From the cell containing the given text, extract its center point as [x, y] coordinate. 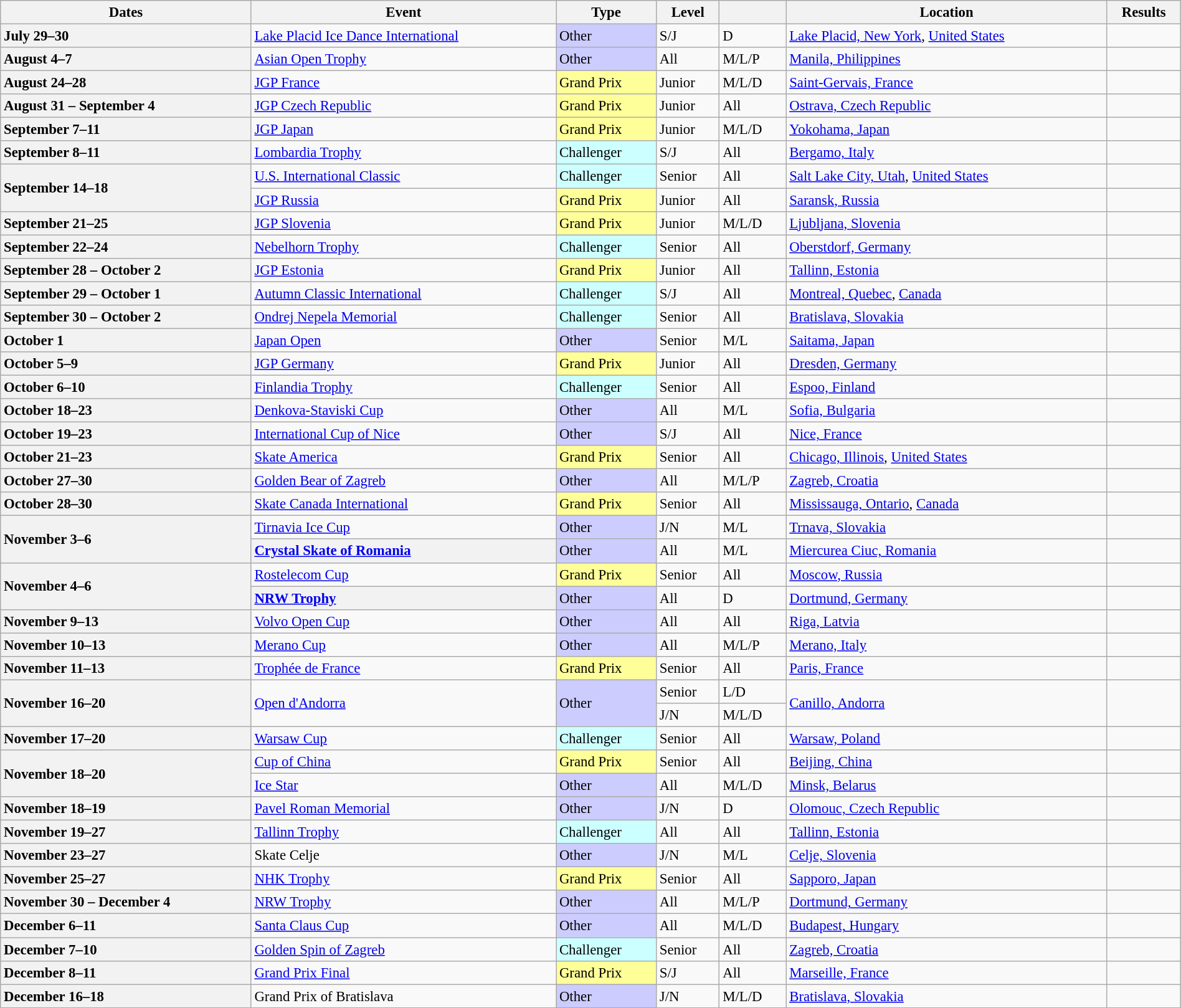
October 28–30 [126, 504]
Warsaw, Poland [947, 738]
Results [1144, 12]
Trophée de France [404, 668]
JGP Czech Republic [404, 106]
October 19–23 [126, 434]
JGP Estonia [404, 270]
Miercurea Ciuc, Romania [947, 551]
Pavel Roman Memorial [404, 809]
Yokohama, Japan [947, 130]
Autumn Classic International [404, 293]
August 24–28 [126, 83]
November 10–13 [126, 645]
September 29 – October 1 [126, 293]
Grand Prix of Bratislava [404, 996]
November 18–19 [126, 809]
November 3–6 [126, 540]
November 17–20 [126, 738]
Location [947, 12]
JGP Russia [404, 200]
Grand Prix Final [404, 972]
Merano, Italy [947, 645]
Saitama, Japan [947, 340]
Bergamo, Italy [947, 153]
Type [607, 12]
Budapest, Hungary [947, 926]
Asian Open Trophy [404, 59]
September 14–18 [126, 188]
Lake Placid Ice Dance International [404, 36]
Tirnavia Ice Cup [404, 528]
JGP Germany [404, 364]
Open d'Andorra [404, 703]
Volvo Open Cup [404, 621]
November 18–20 [126, 774]
Olomouc, Czech Republic [947, 809]
JGP Slovenia [404, 223]
Mississauga, Ontario, Canada [947, 504]
December 8–11 [126, 972]
Skate Celje [404, 855]
Ostrava, Czech Republic [947, 106]
November 9–13 [126, 621]
Riga, Latvia [947, 621]
Denkova-Staviski Cup [404, 411]
Celje, Slovenia [947, 855]
November 11–13 [126, 668]
Tallinn Trophy [404, 832]
Manila, Philippines [947, 59]
NHK Trophy [404, 879]
September 21–25 [126, 223]
Ice Star [404, 786]
November 23–27 [126, 855]
Golden Spin of Zagreb [404, 949]
Saransk, Russia [947, 200]
October 18–23 [126, 411]
JGP France [404, 83]
Sapporo, Japan [947, 879]
October 27–30 [126, 481]
September 8–11 [126, 153]
Espoo, Finland [947, 387]
Oberstdorf, Germany [947, 247]
L/D [752, 692]
November 30 – December 4 [126, 903]
Canillo, Andorra [947, 703]
October 1 [126, 340]
Beijing, China [947, 762]
Trnava, Slovakia [947, 528]
October 6–10 [126, 387]
Nebelhorn Trophy [404, 247]
International Cup of Nice [404, 434]
Rostelecom Cup [404, 574]
Level [688, 12]
Japan Open [404, 340]
Golden Bear of Zagreb [404, 481]
Saint-Gervais, France [947, 83]
JGP Japan [404, 130]
Ljubljana, Slovenia [947, 223]
Skate Canada International [404, 504]
November 16–20 [126, 703]
Warsaw Cup [404, 738]
Lake Placid, New York, United States [947, 36]
Marseille, France [947, 972]
November 19–27 [126, 832]
December 16–18 [126, 996]
Sofia, Bulgaria [947, 411]
Dresden, Germany [947, 364]
Salt Lake City, Utah, United States [947, 176]
August 4–7 [126, 59]
U.S. International Classic [404, 176]
Santa Claus Cup [404, 926]
Minsk, Belarus [947, 786]
December 6–11 [126, 926]
Finlandia Trophy [404, 387]
August 31 – September 4 [126, 106]
Ondrej Nepela Memorial [404, 317]
September 30 – October 2 [126, 317]
Montreal, Quebec, Canada [947, 293]
Merano Cup [404, 645]
Cup of China [404, 762]
November 4–6 [126, 586]
Skate America [404, 457]
Lombardia Trophy [404, 153]
September 22–24 [126, 247]
October 21–23 [126, 457]
Nice, France [947, 434]
Event [404, 12]
September 7–11 [126, 130]
Paris, France [947, 668]
July 29–30 [126, 36]
Chicago, Illinois, United States [947, 457]
Moscow, Russia [947, 574]
Crystal Skate of Romania [404, 551]
September 28 – October 2 [126, 270]
December 7–10 [126, 949]
November 25–27 [126, 879]
October 5–9 [126, 364]
Dates [126, 12]
